From the cell containing the given text, extract its center point as (x, y) coordinate. 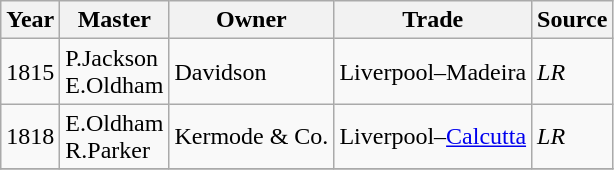
E.OldhamR.Parker (114, 136)
Liverpool–Calcutta (433, 136)
1818 (30, 136)
P.JacksonE.Oldham (114, 72)
1815 (30, 72)
Trade (433, 20)
Year (30, 20)
Source (572, 20)
Master (114, 20)
Davidson (252, 72)
Owner (252, 20)
Liverpool–Madeira (433, 72)
Kermode & Co. (252, 136)
